Output the [X, Y] coordinate of the center of the cell containing the given text.  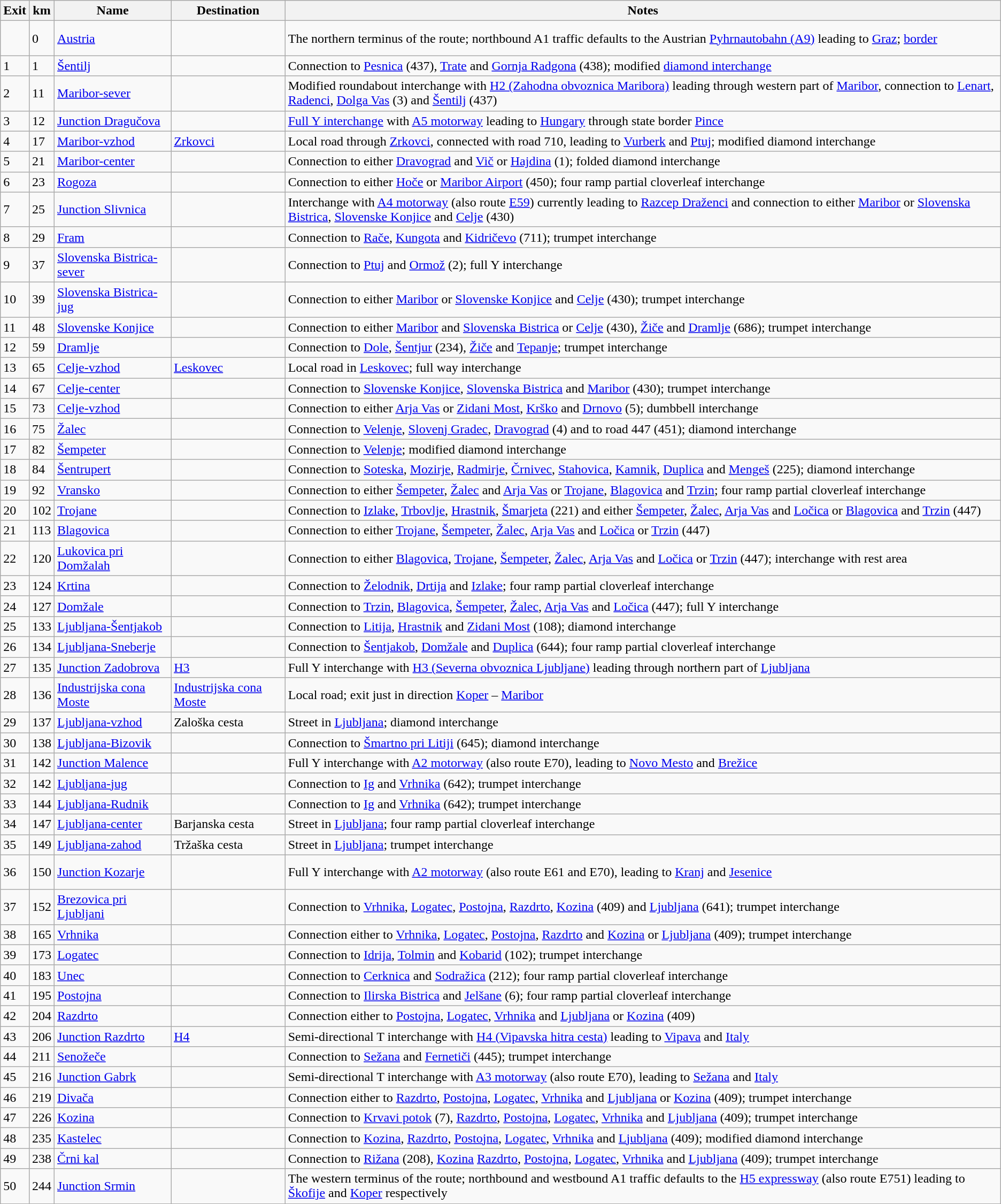
15 [15, 409]
Zaloška cesta [228, 723]
2 [15, 93]
Connection to either Šempeter, Žalec and Arja Vas or Trojane, Blagovica and Trzin; four ramp partial cloverleaf interchange [643, 490]
102 [42, 510]
Connection either to Postojna, Logatec, Vrhnika and Ljubljana or Kozina (409) [643, 1016]
127 [42, 606]
Junction Razdrto [113, 1036]
33 [15, 804]
Žalec [113, 429]
Connection to Cerknica and Sodražica (212); four ramp partial cloverleaf interchange [643, 975]
206 [42, 1036]
Tržaška cesta [228, 845]
Ljubljana-zahod [113, 845]
40 [15, 975]
Connection to Trzin, Blagovica, Šempeter, Žalec, Arja Vas and Ločica (447); full Y interchange [643, 606]
147 [42, 824]
43 [15, 1036]
144 [42, 804]
46 [15, 1098]
149 [42, 845]
3 [15, 121]
Šentilj [113, 66]
Connection either to Razdrto, Postojna, Logatec, Vrhnika and Ljubljana or Kozina (409); trumpet interchange [643, 1098]
195 [42, 995]
41 [15, 995]
Street in Ljubljana; diamond interchange [643, 723]
Slovenska Bistrica-sever [113, 264]
219 [42, 1098]
Exit [15, 11]
Dramlje [113, 348]
244 [42, 1186]
Destination [228, 11]
6 [15, 182]
67 [42, 388]
134 [42, 647]
Maribor-center [113, 162]
150 [42, 872]
Connection to Šentjakob, Domžale and Duplica (644); four ramp partial cloverleaf interchange [643, 647]
Street in Ljubljana; four ramp partial cloverleaf interchange [643, 824]
Local road; exit just in direction Koper – Maribor [643, 695]
Slovenska Bistrica-jug [113, 300]
Lukovica pri Domžalah [113, 558]
Semi-directional T interchange with H4 (Vipavska hitra cesta) leading to Vipava and Italy [643, 1036]
165 [42, 934]
84 [42, 470]
Junction Slivnica [113, 210]
45 [15, 1077]
36 [15, 872]
Rogoza [113, 182]
Ljubljana-Šentjakob [113, 626]
65 [42, 368]
Junction Malence [113, 763]
Kastelec [113, 1138]
Postojna [113, 995]
Brezovica pri Ljubljani [113, 907]
Connection to either Hoče or Maribor Airport (450); four ramp partial cloverleaf interchange [643, 182]
Celje-center [113, 388]
26 [15, 647]
136 [42, 695]
Name [113, 11]
Ljubljana-Rudnik [113, 804]
Connection to Šmartno pri Litiji (645); diamond interchange [643, 743]
Connection to Idrija, Tolmin and Kobarid (102); trumpet interchange [643, 955]
Connection to Kozina, Razdrto, Postojna, Logatec, Vrhnika and Ljubljana (409); modified diamond interchange [643, 1138]
32 [15, 784]
Connection to Pesnica (437), Trate and Gornja Radgona (438); modified diamond interchange [643, 66]
8 [15, 237]
Divača [113, 1098]
The northern terminus of the route; northbound A1 traffic defaults to the Austrian Pyhrnautobahn (A9) leading to Graz; border [643, 39]
Junction Kozarje [113, 872]
Maribor-sever [113, 93]
138 [42, 743]
Junction Srmin [113, 1186]
5 [15, 162]
75 [42, 429]
Ljubljana-center [113, 824]
28 [15, 695]
Ljubljana-jug [113, 784]
35 [15, 845]
Šempeter [113, 449]
Trojane [113, 510]
137 [42, 723]
Connection to Dole, Šentjur (234), Žiče and Tepanje; trumpet interchange [643, 348]
Full Y interchange with A2 motorway (also route E70), leading to Novo Mesto and Brežice [643, 763]
22 [15, 558]
24 [15, 606]
Junction Zadobrova [113, 667]
Logatec [113, 955]
124 [42, 586]
Junction Gabrk [113, 1077]
13 [15, 368]
H3 [228, 667]
42 [15, 1016]
Senožeče [113, 1057]
Connection to Rižana (208), Kozina Razdrto, Postojna, Logatec, Vrhnika and Ljubljana (409); trumpet interchange [643, 1159]
Connection to Velenje, Slovenj Gradec, Dravograd (4) and to road 447 (451); diamond interchange [643, 429]
Connection to Ptuj and Ormož (2); full Y interchange [643, 264]
19 [15, 490]
Junction Dragučova [113, 121]
Domžale [113, 606]
Vransko [113, 490]
16 [15, 429]
Kozina [113, 1118]
Fram [113, 237]
238 [42, 1159]
Vrhnika [113, 934]
44 [15, 1057]
Ljubljana-Bizovik [113, 743]
Connection to Velenje; modified diamond interchange [643, 449]
14 [15, 388]
135 [42, 667]
Črni kal [113, 1159]
183 [42, 975]
Street in Ljubljana; trumpet interchange [643, 845]
Krtina [113, 586]
Connection to either Dravograd and Vič or Hajdina (1); folded diamond interchange [643, 162]
133 [42, 626]
30 [15, 743]
47 [15, 1118]
18 [15, 470]
152 [42, 907]
H4 [228, 1036]
Local road in Leskovec; full way interchange [643, 368]
38 [15, 934]
10 [15, 300]
Connection to Litija, Hrastnik and Zidani Most (108); diamond interchange [643, 626]
4 [15, 141]
31 [15, 763]
Connection to Sežana and Fernetiči (445); trumpet interchange [643, 1057]
Zrkovci [228, 141]
216 [42, 1077]
Connection to Ilirska Bistrica and Jelšane (6); four ramp partial cloverleaf interchange [643, 995]
km [42, 11]
Blagovica [113, 531]
50 [15, 1186]
Notes [643, 11]
Leskovec [228, 368]
92 [42, 490]
Full Y interchange with A5 motorway leading to Hungary through state border Pince [643, 121]
Connection to Krvavi potok (7), Razdrto, Postojna, Logatec, Vrhnika and Ljubljana (409); trumpet interchange [643, 1118]
0 [42, 39]
Austria [113, 39]
Full Y interchange with H3 (Severna obvoznica Ljubljane) leading through northern part of Ljubljana [643, 667]
Connection to Želodnik, Drtija and Izlake; four ramp partial cloverleaf interchange [643, 586]
7 [15, 210]
Unec [113, 975]
Razdrto [113, 1016]
Barjanska cesta [228, 824]
Full Y interchange with A2 motorway (also route E61 and E70), leading to Kranj and Jesenice [643, 872]
Ljubljana-vzhod [113, 723]
Connection to Vrhnika, Logatec, Postojna, Razdrto, Kozina (409) and Ljubljana (641); trumpet interchange [643, 907]
113 [42, 531]
235 [42, 1138]
Slovenske Konjice [113, 327]
204 [42, 1016]
Connection to either Trojane, Šempeter, Žalec, Arja Vas and Ločica or Trzin (447) [643, 531]
Connection either to Vrhnika, Logatec, Postojna, Razdrto and Kozina or Ljubljana (409); trumpet interchange [643, 934]
Semi-directional T interchange with A3 motorway (also route E70), leading to Sežana and Italy [643, 1077]
Connection to either Blagovica, Trojane, Šempeter, Žalec, Arja Vas and Ločica or Trzin (447); interchange with rest area [643, 558]
9 [15, 264]
Connection to either Maribor and Slovenska Bistrica or Celje (430), Žiče and Dramlje (686); trumpet interchange [643, 327]
Connection to Izlake, Trbovlje, Hrastnik, Šmarjeta (221) and either Šempeter, Žalec, Arja Vas and Ločica or Blagovica and Trzin (447) [643, 510]
Connection to either Maribor or Slovenske Konjice and Celje (430); trumpet interchange [643, 300]
27 [15, 667]
59 [42, 348]
Ljubljana-Sneberje [113, 647]
Local road through Zrkovci, connected with road 710, leading to Vurberk and Ptuj; modified diamond interchange [643, 141]
20 [15, 510]
226 [42, 1118]
Connection to either Arja Vas or Zidani Most, Krško and Drnovo (5); dumbbell interchange [643, 409]
120 [42, 558]
Šentrupert [113, 470]
Maribor-vzhod [113, 141]
173 [42, 955]
73 [42, 409]
82 [42, 449]
Connection to Slovenske Konjice, Slovenska Bistrica and Maribor (430); trumpet interchange [643, 388]
49 [15, 1159]
211 [42, 1057]
Connection to Soteska, Mozirje, Radmirje, Črnivec, Stahovica, Kamnik, Duplica and Mengeš (225); diamond interchange [643, 470]
34 [15, 824]
Connection to Rače, Kungota and Kidričevo (711); trumpet interchange [643, 237]
